Determine the (x, y) coordinate at the center of the cell enclosing the given text.  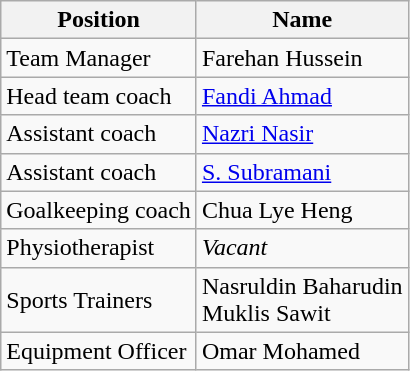
S. Subramani (302, 172)
Physiotherapist (99, 248)
Fandi Ahmad (302, 96)
Position (99, 20)
Nasruldin Baharudin Muklis Sawit (302, 300)
Sports Trainers (99, 300)
Vacant (302, 248)
Name (302, 20)
Nazri Nasir (302, 134)
Chua Lye Heng (302, 210)
Omar Mohamed (302, 351)
Goalkeeping coach (99, 210)
Equipment Officer (99, 351)
Head team coach (99, 96)
Team Manager (99, 58)
Farehan Hussein (302, 58)
